Scan for the cell matching the given text and deliver its (X, Y) coordinate at center. 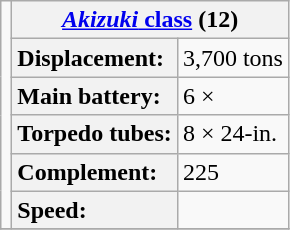
Main battery: (95, 96)
Displacement: (95, 58)
Complement: (95, 172)
225 (232, 172)
Akizuki class (12) (150, 20)
3,700 tons (232, 58)
Torpedo tubes: (95, 134)
Speed: (95, 210)
8 × 24‑in. (232, 134)
6 × (232, 96)
